Pinpoint the cell where the given text exists, returning its [x, y] midpoint coordinate. 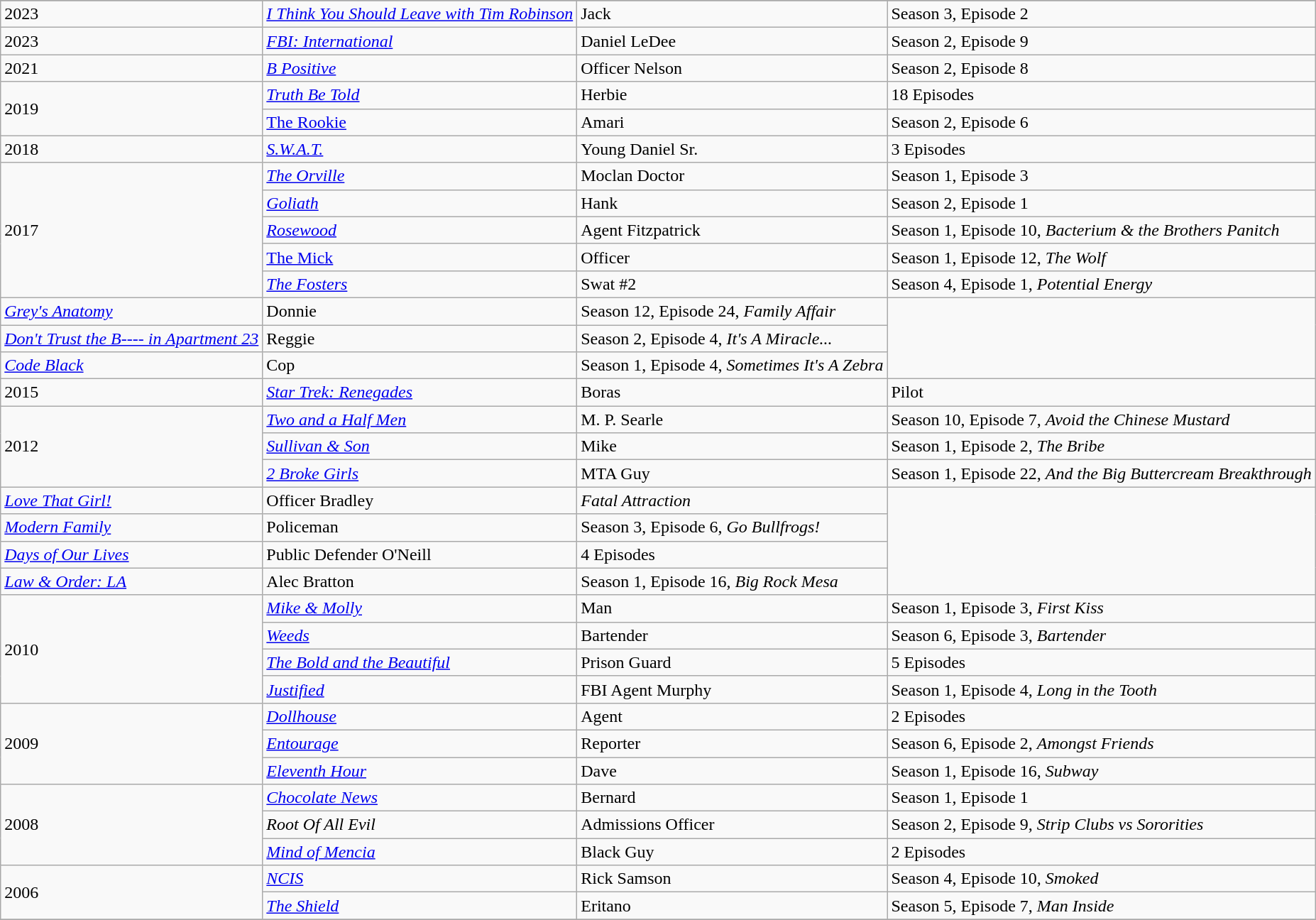
Officer Nelson [733, 68]
Dave [733, 770]
Season 12, Episode 24, Family Affair [733, 311]
Justified [420, 689]
Season 1, Episode 3 [1102, 176]
2006 [132, 892]
The Mick [420, 257]
Season 2, Episode 4, It's A Miracle... [733, 339]
Herbie [733, 95]
Season 6, Episode 2, Amongst Friends [1102, 743]
Days of Our Lives [132, 554]
Love That Girl! [132, 500]
Mike & Molly [420, 608]
2019 [132, 109]
MTA Guy [733, 473]
Season 1, Episode 3, First Kiss [1102, 608]
Amari [733, 122]
Season 2, Episode 1 [1102, 203]
4 Episodes [733, 554]
Alec Bratton [420, 581]
5 Episodes [1102, 662]
FBI Agent Murphy [733, 689]
Officer [733, 257]
Reporter [733, 743]
Rosewood [420, 230]
Admissions Officer [733, 825]
Prison Guard [733, 662]
Season 1, Episode 16, Subway [1102, 770]
Entourage [420, 743]
3 Episodes [1102, 149]
Man [733, 608]
Season 1, Episode 22, And the Big Buttercream Breakthrough [1102, 473]
Hank [733, 203]
Season 1, Episode 16, Big Rock Mesa [733, 581]
The Fosters [420, 284]
Jack [733, 14]
B Positive [420, 68]
2012 [132, 447]
Season 2, Episode 8 [1102, 68]
The Orville [420, 176]
Sullivan & Son [420, 447]
Eritano [733, 906]
Season 3, Episode 2 [1102, 14]
S.W.A.T. [420, 149]
Season 10, Episode 7, Avoid the Chinese Mustard [1102, 420]
Policeman [420, 527]
Season 2, Episode 9 [1102, 41]
Black Guy [733, 852]
I Think You Should Leave with Tim Robinson [420, 14]
FBI: International [420, 41]
2 Broke Girls [420, 473]
Law & Order: LA [132, 581]
Goliath [420, 203]
Two and a Half Men [420, 420]
Agent Fitzpatrick [733, 230]
Season 1, Episode 10, Bacterium & the Brothers Panitch [1102, 230]
Season 2, Episode 9, Strip Clubs vs Sororities [1102, 825]
Fatal Attraction [733, 500]
2017 [132, 230]
2010 [132, 649]
Season 6, Episode 3, Bartender [1102, 635]
Swat #2 [733, 284]
The Rookie [420, 122]
18 Episodes [1102, 95]
Season 2, Episode 6 [1102, 122]
Season 4, Episode 1, Potential Energy [1102, 284]
Daniel LeDee [733, 41]
Reggie [420, 339]
2008 [132, 825]
Code Black [132, 366]
Bartender [733, 635]
NCIS [420, 879]
Public Defender O'Neill [420, 554]
Pilot [1102, 393]
M. P. Searle [733, 420]
Moclan Doctor [733, 176]
The Bold and the Beautiful [420, 662]
Dollhouse [420, 716]
Chocolate News [420, 798]
Rick Samson [733, 879]
Young Daniel Sr. [733, 149]
2018 [132, 149]
Officer Bradley [420, 500]
Boras [733, 393]
2015 [132, 393]
Don't Trust the B---- in Apartment 23 [132, 339]
Root Of All Evil [420, 825]
Season 1, Episode 4, Sometimes It's A Zebra [733, 366]
Mike [733, 447]
Star Trek: Renegades [420, 393]
Season 5, Episode 7, Man Inside [1102, 906]
Season 4, Episode 10, Smoked [1102, 879]
2021 [132, 68]
The Shield [420, 906]
Donnie [420, 311]
Season 1, Episode 12, The Wolf [1102, 257]
2009 [132, 743]
Truth Be Told [420, 95]
Grey's Anatomy [132, 311]
Season 1, Episode 4, Long in the Tooth [1102, 689]
Agent [733, 716]
Eleventh Hour [420, 770]
Bernard [733, 798]
Season 1, Episode 1 [1102, 798]
Modern Family [132, 527]
Weeds [420, 635]
Season 3, Episode 6, Go Bullfrogs! [733, 527]
Season 1, Episode 2, The Bribe [1102, 447]
Cop [420, 366]
Mind of Mencia [420, 852]
